Determine the [X, Y] coordinate at the center of the cell enclosing the given text.  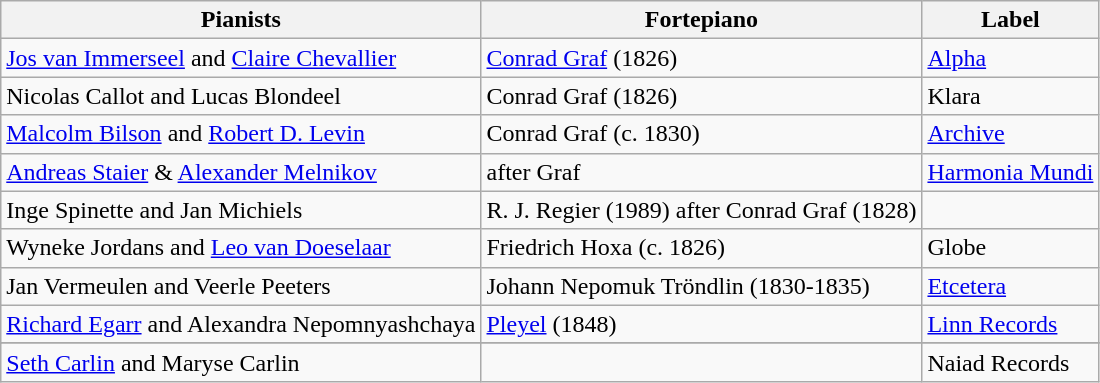
Inge Spinette and Jan Michiels [241, 210]
Friedrich Hoxa (c. 1826) [702, 248]
Jan Vermeulen and Veerle Peeters [241, 286]
Alpha [1010, 58]
Nicolas Callot and Lucas Blondeel [241, 96]
Label [1010, 20]
R. J. Regier (1989) after Conrad Graf (1828) [702, 210]
Naiad Records [1010, 362]
Globe [1010, 248]
Archive [1010, 134]
Andreas Staier & Alexander Melnikov [241, 172]
Wyneke Jordans and Leo van Doeselaar [241, 248]
Fortepiano [702, 20]
Conrad Graf (c. 1830) [702, 134]
Linn Records [1010, 324]
Johann Nepomuk Tröndlin (1830-1835) [702, 286]
Seth Carlin and Maryse Carlin [241, 362]
Pleyel (1848) [702, 324]
Harmonia Mundi [1010, 172]
Jos van Immerseel and Claire Chevallier [241, 58]
Etcetera [1010, 286]
Malcolm Bilson and Robert D. Levin [241, 134]
after Graf [702, 172]
Pianists [241, 20]
Klara [1010, 96]
Richard Egarr and Alexandra Nepomnyashchaya [241, 324]
